Identify which cell holds the provided text, then report its (x, y) central coordinate. 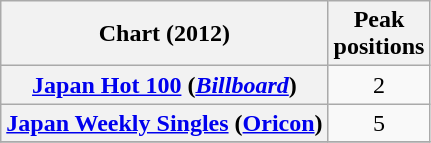
Japan Weekly Singles (Oricon) (164, 123)
Chart (2012) (164, 34)
5 (379, 123)
Japan Hot 100 (Billboard) (164, 85)
2 (379, 85)
Peakpositions (379, 34)
